Provide the (X, Y) coordinate of the cell's center where the given text is located.  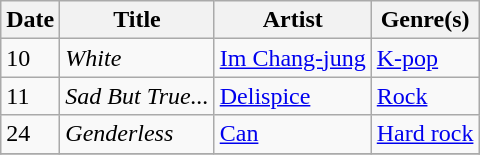
11 (30, 96)
24 (30, 134)
White (137, 58)
Genre(s) (425, 20)
Genderless (137, 134)
K-pop (425, 58)
Im Chang-jung (292, 58)
10 (30, 58)
Artist (292, 20)
Sad But True... (137, 96)
Title (137, 20)
Hard rock (425, 134)
Rock (425, 96)
Can (292, 134)
Date (30, 20)
Delispice (292, 96)
